Return the (x, y) coordinate for the center point of the cell that contains the specified text.  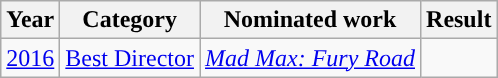
Best Director (130, 58)
Category (130, 20)
Nominated work (310, 20)
Mad Max: Fury Road (310, 58)
2016 (30, 58)
Result (459, 20)
Year (30, 20)
